Detect which cell encompasses the target text, then output its [X, Y] center coordinate. 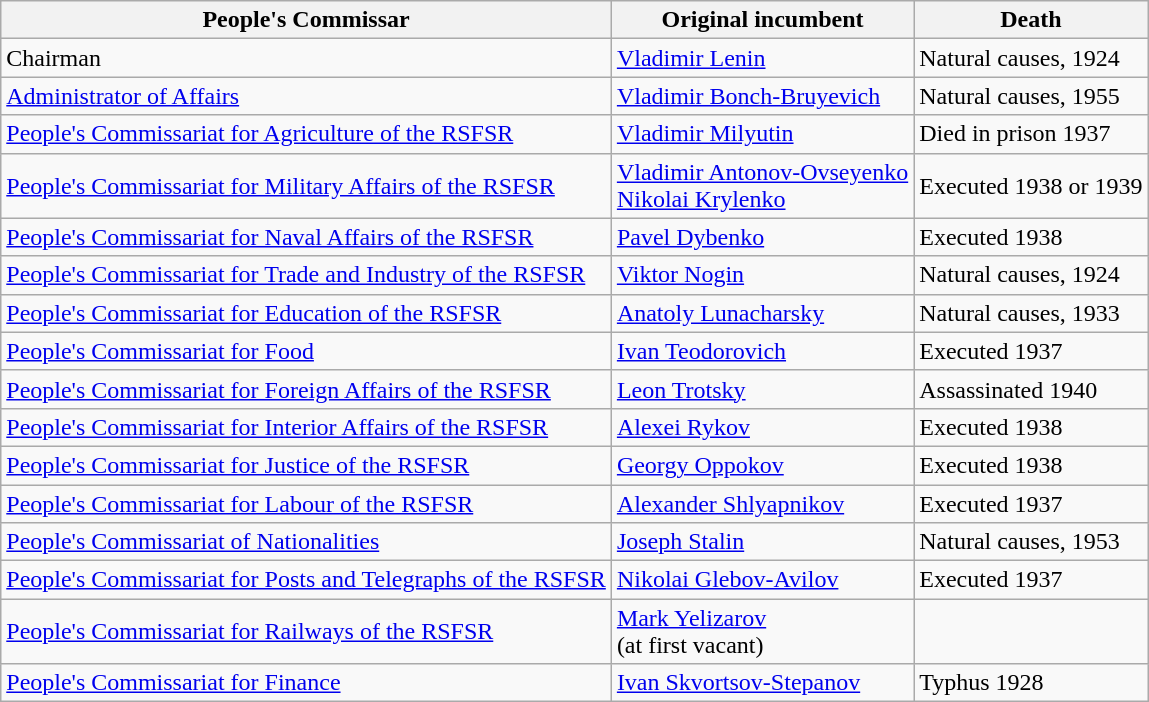
People's Commissariat for Foreign Affairs of the RSFSR [306, 389]
People's Commissariat for Military Affairs of the RSFSR [306, 186]
Pavel Dybenko [762, 237]
Ivan Teodorovich [762, 351]
Natural causes, 1933 [1031, 313]
Natural causes, 1953 [1031, 542]
People's Commissariat for Agriculture of the RSFSR [306, 134]
Died in prison 1937 [1031, 134]
Georgy Oppokov [762, 465]
Chairman [306, 58]
People's Commissariat for Trade and Industry of the RSFSR [306, 275]
Vladimir Lenin [762, 58]
People's Commissariat for Education of the RSFSR [306, 313]
Mark Yelizarov(at first vacant) [762, 632]
Ivan Skvortsov-Stepanov [762, 683]
People's Commissariat for Food [306, 351]
People's Commissariat for Finance [306, 683]
People's Commissariat for Justice of the RSFSR [306, 465]
Viktor Nogin [762, 275]
People's Commissariat for Interior Affairs of the RSFSR [306, 427]
Leon Trotsky [762, 389]
People's Commissariat for Railways of the RSFSR [306, 632]
People's Commissariat for Posts and Telegraphs of the RSFSR [306, 580]
Alexander Shlyapnikov [762, 503]
Joseph Stalin [762, 542]
Administrator of Affairs [306, 96]
Typhus 1928 [1031, 683]
Assassinated 1940 [1031, 389]
Vladimir Antonov-OvseyenkoNikolai Krylenko [762, 186]
Vladimir Bonch-Bruyevich [762, 96]
Executed 1938 or 1939 [1031, 186]
People's Commissariat for Labour of the RSFSR [306, 503]
Natural causes, 1955 [1031, 96]
Vladimir Milyutin [762, 134]
Anatoly Lunacharsky [762, 313]
Nikolai Glebov-Avilov [762, 580]
Death [1031, 20]
People's Commissariat of Nationalities [306, 542]
People's Commissariat for Naval Affairs of the RSFSR [306, 237]
Original incumbent [762, 20]
People's Commissar [306, 20]
Alexei Rykov [762, 427]
